Identify which cell holds the provided text, then report its (X, Y) central coordinate. 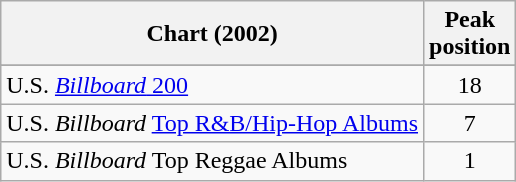
Peakposition (470, 34)
U.S. Billboard 200 (212, 85)
18 (470, 85)
U.S. Billboard Top R&B/Hip-Hop Albums (212, 123)
Chart (2002) (212, 34)
1 (470, 161)
U.S. Billboard Top Reggae Albums (212, 161)
7 (470, 123)
